From the cell containing the given text, extract its center point as (x, y) coordinate. 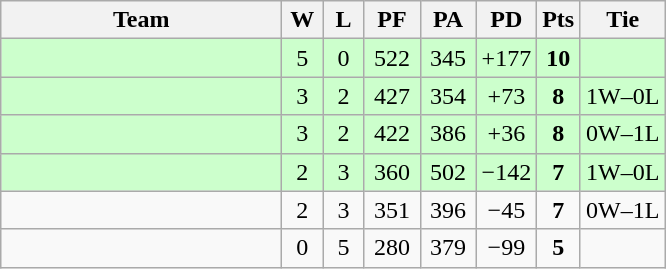
Tie (623, 20)
L (344, 20)
354 (448, 96)
386 (448, 134)
396 (448, 210)
PA (448, 20)
522 (392, 58)
+177 (506, 58)
PD (506, 20)
−45 (506, 210)
427 (392, 96)
Team (142, 20)
−142 (506, 172)
Pts (558, 20)
10 (558, 58)
+36 (506, 134)
−99 (506, 248)
351 (392, 210)
280 (392, 248)
379 (448, 248)
360 (392, 172)
422 (392, 134)
W (302, 20)
345 (448, 58)
PF (392, 20)
502 (448, 172)
+73 (506, 96)
